Determine the [x, y] coordinate at the center of the cell enclosing the given text.  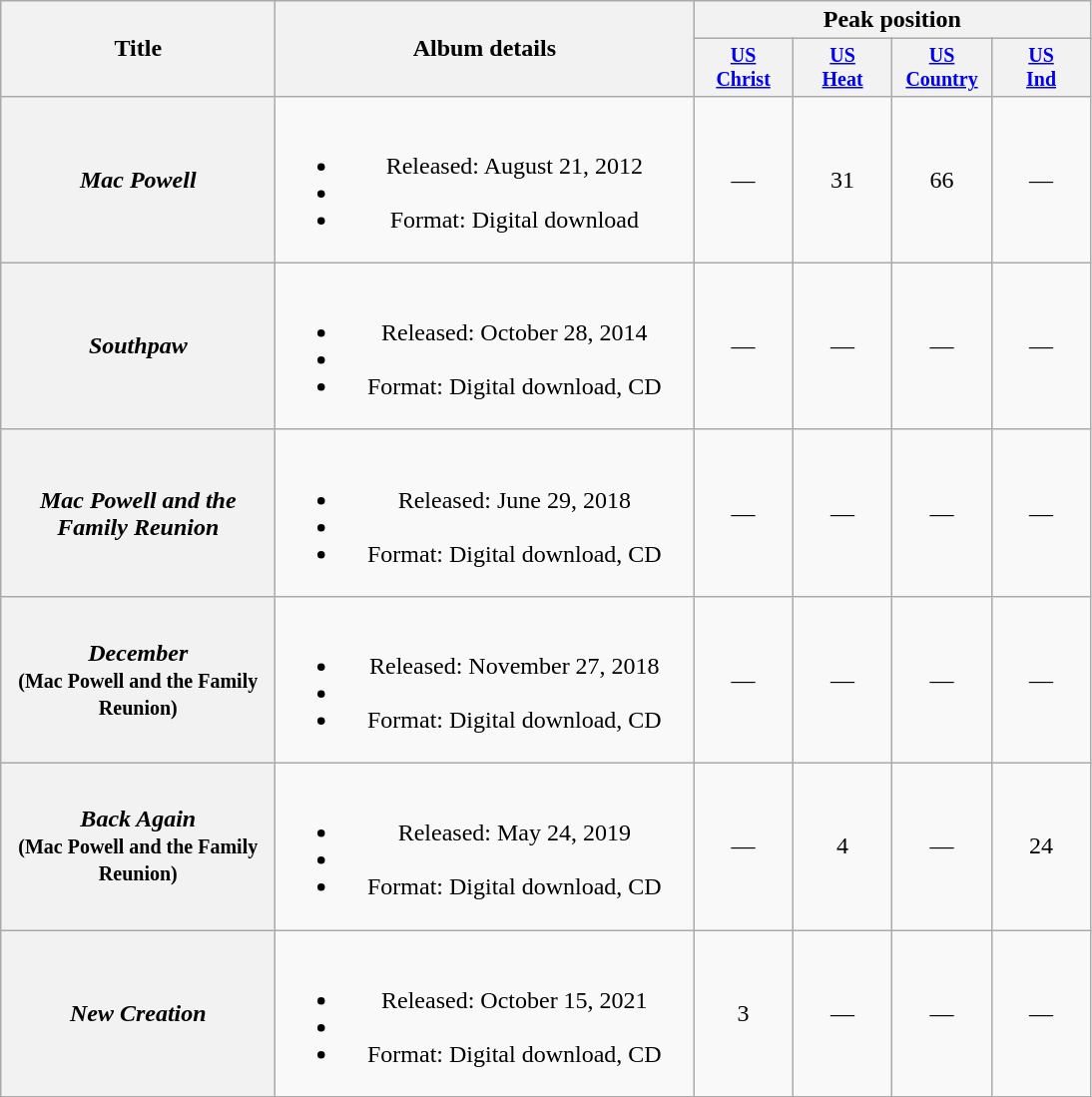
Released: November 27, 2018Format: Digital download, CD [485, 679]
Released: August 21, 2012Format: Digital download [485, 180]
US Country [942, 68]
December(Mac Powell and the Family Reunion) [138, 679]
Album details [485, 49]
Released: June 29, 2018Format: Digital download, CD [485, 513]
Released: October 28, 2014Format: Digital download, CD [485, 345]
Southpaw [138, 345]
66 [942, 180]
USHeat [842, 68]
3 [743, 1014]
New Creation [138, 1014]
Back Again(Mac Powell and the Family Reunion) [138, 846]
Title [138, 49]
4 [842, 846]
24 [1040, 846]
USInd [1040, 68]
Mac Powell [138, 180]
Released: May 24, 2019Format: Digital download, CD [485, 846]
Peak position [892, 20]
Mac Powell and the Family Reunion [138, 513]
USChrist [743, 68]
Released: October 15, 2021Format: Digital download, CD [485, 1014]
31 [842, 180]
